Return the [x, y] coordinate for the center point of the cell that contains the specified text.  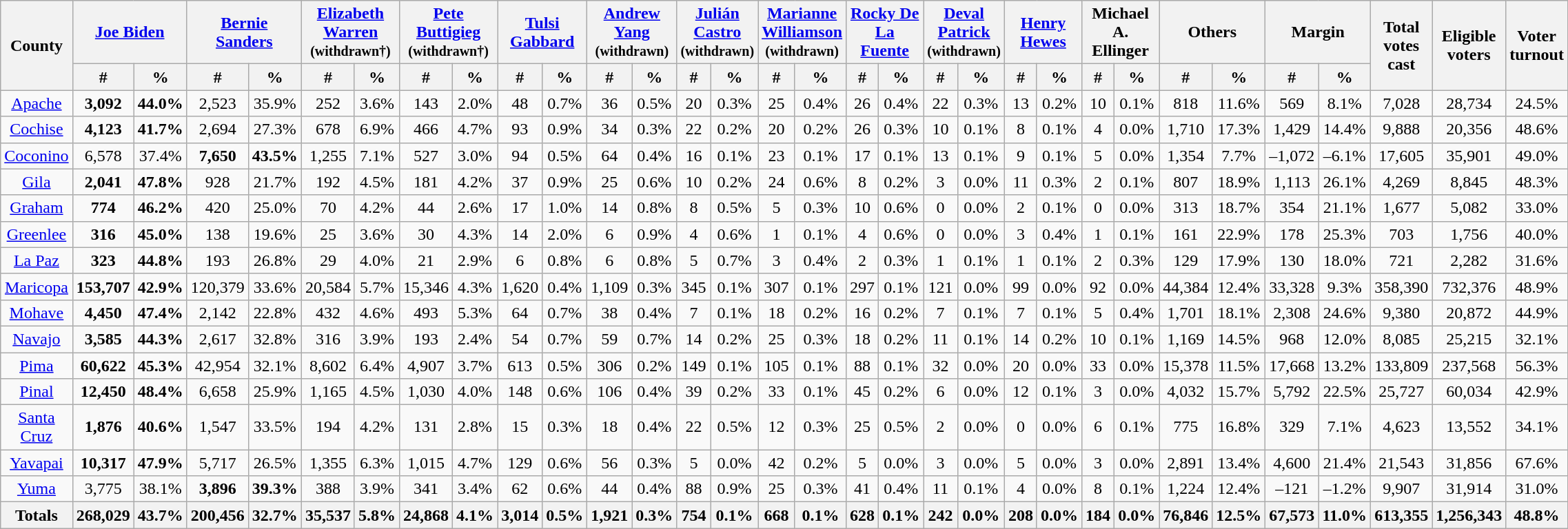
37 [520, 182]
5,082 [1469, 208]
16.8% [1239, 427]
Total votes cast [1402, 45]
1,620 [520, 287]
40.6% [160, 427]
105 [777, 366]
208 [1020, 515]
15,346 [426, 287]
7.7% [1239, 156]
Tulsi Gabbard [542, 32]
48.3% [1537, 182]
8.1% [1345, 103]
613 [520, 366]
17.9% [1239, 260]
Coconino [37, 156]
70 [328, 208]
2,891 [1185, 463]
200,456 [218, 515]
19.6% [274, 234]
928 [218, 182]
33,328 [1292, 287]
8,602 [328, 366]
11.6% [1239, 103]
4,123 [103, 129]
36 [609, 103]
18.7% [1239, 208]
1.0% [565, 208]
94 [520, 156]
76,846 [1185, 515]
23 [777, 156]
42,954 [218, 366]
297 [863, 287]
5,792 [1292, 392]
32.7% [274, 515]
48.4% [160, 392]
31,856 [1469, 463]
6.3% [376, 463]
323 [103, 260]
Apache [37, 103]
La Paz [37, 260]
153,707 [103, 287]
Pinal [37, 392]
47.9% [160, 463]
358,390 [1402, 287]
–1.2% [1345, 489]
Yavapai [37, 463]
18.9% [1239, 182]
Andrew Yang(withdrawn) [632, 32]
4,269 [1402, 182]
1,030 [426, 392]
732,376 [1469, 287]
20,584 [328, 287]
1,255 [328, 156]
48.8% [1537, 515]
25.0% [274, 208]
43.7% [160, 515]
Navajo [37, 339]
13.2% [1345, 366]
3,092 [103, 103]
120,379 [218, 287]
44.9% [1537, 313]
13,552 [1469, 427]
306 [609, 366]
15,378 [1185, 366]
6.9% [376, 129]
17,605 [1402, 156]
307 [777, 287]
–121 [1292, 489]
613,355 [1402, 515]
1,921 [609, 515]
41.7% [160, 129]
5,717 [218, 463]
24,868 [426, 515]
354 [1292, 208]
1,165 [328, 392]
35.9% [274, 103]
3.4% [476, 489]
40.0% [1537, 234]
774 [103, 208]
161 [1185, 234]
62 [520, 489]
24.5% [1537, 103]
Marianne Williamson(withdrawn) [802, 32]
Maricopa [37, 287]
Gila [37, 182]
2,282 [1469, 260]
5.3% [476, 313]
5.8% [376, 515]
35,901 [1469, 156]
138 [218, 234]
31,914 [1469, 489]
30 [426, 234]
24.6% [1345, 313]
37.4% [160, 156]
Voter turnout [1537, 45]
28,734 [1469, 103]
32 [940, 366]
527 [426, 156]
25,727 [1402, 392]
2,694 [218, 129]
39.3% [274, 489]
20,356 [1469, 129]
12,450 [103, 392]
60,034 [1469, 392]
44,384 [1185, 287]
Totals [37, 515]
2.4% [476, 339]
–6.1% [1345, 156]
32.8% [274, 339]
4,907 [426, 366]
22.5% [1345, 392]
Elizabeth Warren(withdrawn†) [350, 32]
148 [520, 392]
67.6% [1537, 463]
3.7% [476, 366]
35,537 [328, 515]
31.6% [1537, 260]
34.1% [1537, 427]
Rocky De La Fuente [885, 32]
Pete Buttigieg(withdrawn†) [449, 32]
46.2% [160, 208]
268,029 [103, 515]
45 [863, 392]
4.1% [476, 515]
56 [609, 463]
67,573 [1292, 515]
29 [328, 260]
18.1% [1239, 313]
47.8% [160, 182]
818 [1185, 103]
1,113 [1292, 182]
1,429 [1292, 129]
1,224 [1185, 489]
807 [1185, 182]
668 [777, 515]
15 [520, 427]
45.0% [160, 234]
31.0% [1537, 489]
252 [328, 103]
1,547 [218, 427]
Bernie Sanders [244, 32]
5.7% [376, 287]
3,896 [218, 489]
703 [1402, 234]
3.0% [476, 156]
25.9% [274, 392]
2.8% [476, 427]
56.3% [1537, 366]
45.3% [160, 366]
313 [1185, 208]
22.8% [274, 313]
49.0% [1537, 156]
12.0% [1345, 339]
466 [426, 129]
39 [693, 392]
92 [1099, 287]
9,380 [1402, 313]
1,256,343 [1469, 515]
26.8% [274, 260]
Others [1212, 32]
54 [520, 339]
Yuma [37, 489]
43.5% [274, 156]
1,169 [1185, 339]
21.4% [1345, 463]
4,450 [103, 313]
33.0% [1537, 208]
59 [609, 339]
33.5% [274, 427]
388 [328, 489]
44.3% [160, 339]
678 [328, 129]
26.5% [274, 463]
12.5% [1239, 515]
4.6% [376, 313]
–1,072 [1292, 156]
628 [863, 515]
Margin [1318, 32]
18.0% [1345, 260]
4,032 [1185, 392]
194 [328, 427]
15.7% [1239, 392]
6.4% [376, 366]
Pima [37, 366]
93 [520, 129]
9,888 [1402, 129]
2,142 [218, 313]
48.9% [1537, 287]
21 [426, 260]
721 [1402, 260]
Michael A. Ellinger [1121, 32]
Graham [37, 208]
106 [609, 392]
3,775 [103, 489]
9.3% [1345, 287]
3,585 [103, 339]
27.3% [274, 129]
11.5% [1239, 366]
Deval Patrick(withdrawn) [964, 32]
Eligible voters [1469, 45]
121 [940, 287]
1,354 [1185, 156]
1,677 [1402, 208]
38.1% [160, 489]
237,568 [1469, 366]
7,028 [1402, 103]
21,543 [1402, 463]
47.4% [160, 313]
8,845 [1469, 182]
3,014 [520, 515]
184 [1099, 515]
131 [426, 427]
14.4% [1345, 129]
329 [1292, 427]
14.5% [1239, 339]
38 [609, 313]
143 [426, 103]
33.6% [274, 287]
34 [609, 129]
99 [1020, 287]
775 [1185, 427]
2,523 [218, 103]
21.7% [274, 182]
44.8% [160, 260]
968 [1292, 339]
420 [218, 208]
Greenlee [37, 234]
Mohave [37, 313]
569 [1292, 103]
130 [1292, 260]
21.1% [1345, 208]
181 [426, 182]
10,317 [103, 463]
8,085 [1402, 339]
7,650 [218, 156]
149 [693, 366]
2,308 [1292, 313]
133,809 [1402, 366]
25.3% [1345, 234]
1,015 [426, 463]
2,617 [218, 339]
48.6% [1537, 129]
192 [328, 182]
2.9% [476, 260]
Santa Cruz [37, 427]
17,668 [1292, 366]
Henry Hewes [1043, 32]
County [37, 45]
13.4% [1239, 463]
6,578 [103, 156]
1,756 [1469, 234]
1,701 [1185, 313]
25,215 [1469, 339]
432 [328, 313]
493 [426, 313]
22.9% [1239, 234]
6,658 [218, 392]
41 [863, 489]
11.0% [1345, 515]
1,710 [1185, 129]
341 [426, 489]
178 [1292, 234]
2.6% [476, 208]
4,600 [1292, 463]
1,109 [609, 287]
Julián Castro(withdrawn) [717, 32]
754 [693, 515]
17.3% [1239, 129]
48 [520, 103]
20,872 [1469, 313]
Cochise [37, 129]
44.0% [160, 103]
42 [777, 463]
9 [1020, 156]
4,623 [1402, 427]
9,907 [1402, 489]
345 [693, 287]
2,041 [103, 182]
242 [940, 515]
Joe Biden [130, 32]
1,876 [103, 427]
24 [777, 182]
1,355 [328, 463]
26.1% [1345, 182]
60,622 [103, 366]
